Extract the [X, Y] coordinate from the center of the cell holding the provided text.  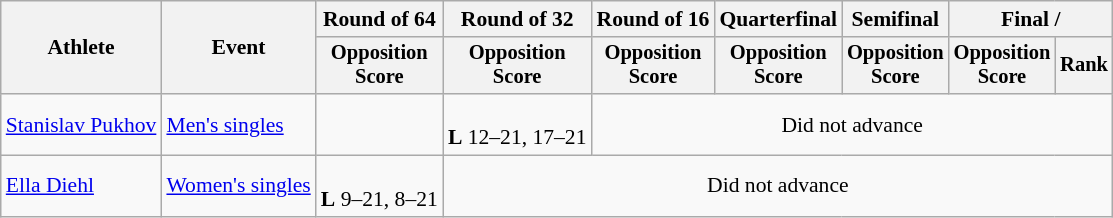
L 9–21, 8–21 [380, 186]
Women's singles [238, 186]
Final / [1031, 19]
L 12–21, 17–21 [518, 124]
Round of 64 [380, 19]
Round of 16 [654, 19]
Quarterfinal [778, 19]
Semifinal [896, 19]
Stanislav Pukhov [82, 124]
Athlete [82, 48]
Event [238, 48]
Ella Diehl [82, 186]
Round of 32 [518, 19]
Rank [1084, 66]
Men's singles [238, 124]
